Pinpoint the cell where the given text exists, returning its [X, Y] midpoint coordinate. 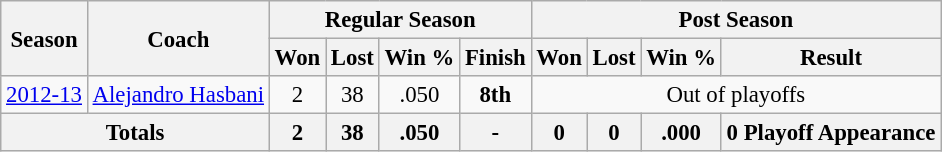
8th [496, 95]
Alejandro Hasbani [178, 95]
0 Playoff Appearance [830, 133]
Post Season [736, 20]
Coach [178, 38]
- [496, 133]
.000 [681, 133]
Regular Season [400, 20]
Out of playoffs [736, 95]
Totals [136, 133]
Finish [496, 58]
Season [44, 38]
Result [830, 58]
2012-13 [44, 95]
